Return the [x, y] coordinate for the center point of the cell that contains the specified text.  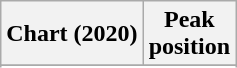
Peakposition [189, 34]
Chart (2020) [72, 34]
